Extract the [x, y] coordinate from the center of the cell holding the provided text.  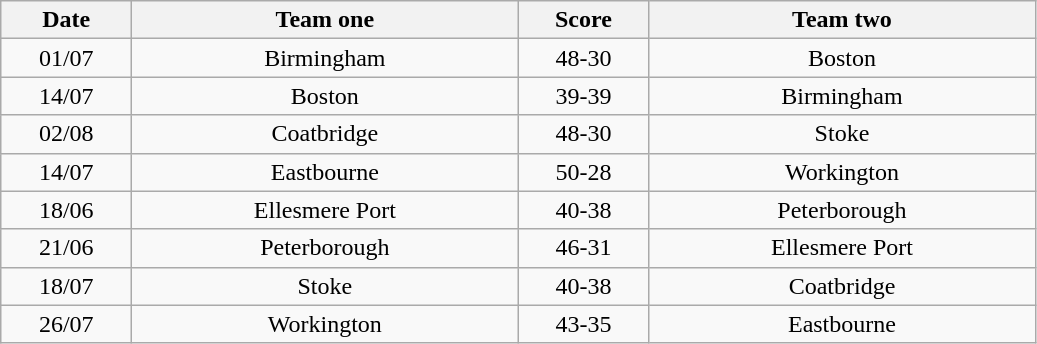
50-28 [584, 172]
18/06 [66, 210]
18/07 [66, 286]
Team one [325, 20]
Score [584, 20]
26/07 [66, 324]
21/06 [66, 248]
39-39 [584, 96]
46-31 [584, 248]
02/08 [66, 134]
Team two [842, 20]
01/07 [66, 58]
43-35 [584, 324]
Date [66, 20]
